Find where the given text appears and provide that cell's center as [X, Y] coordinate. 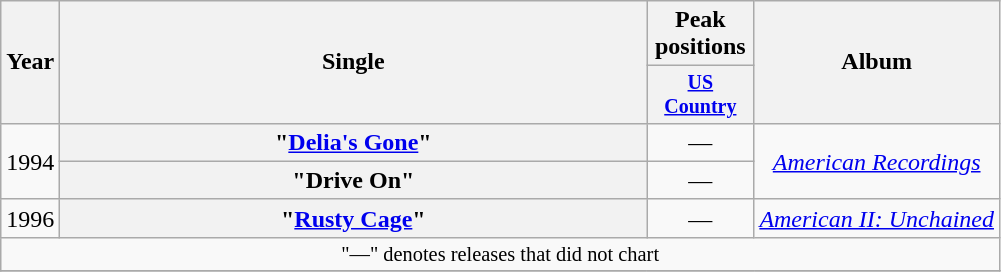
1994 [30, 161]
US Country [700, 94]
Single [354, 62]
"Rusty Cage" [354, 218]
Album [877, 62]
1996 [30, 218]
Peak positions [700, 34]
American Recordings [877, 161]
"Delia's Gone" [354, 142]
"—" denotes releases that did not chart [500, 254]
"Drive On" [354, 180]
Year [30, 62]
American II: Unchained [877, 218]
